Extract the [x, y] coordinate from the center of the cell holding the provided text.  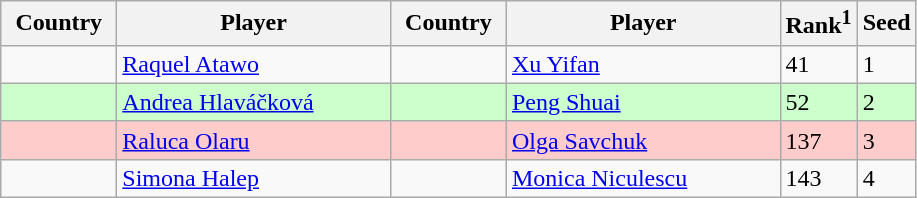
Xu Yifan [643, 64]
Rank1 [818, 24]
2 [886, 102]
137 [818, 140]
Simona Halep [254, 178]
Peng Shuai [643, 102]
Andrea Hlaváčková [254, 102]
Raquel Atawo [254, 64]
52 [818, 102]
Olga Savchuk [643, 140]
4 [886, 178]
41 [818, 64]
143 [818, 178]
3 [886, 140]
Seed [886, 24]
Monica Niculescu [643, 178]
Raluca Olaru [254, 140]
1 [886, 64]
